Capture the cell that displays the provided text and extract its [X, Y] central coordinate. 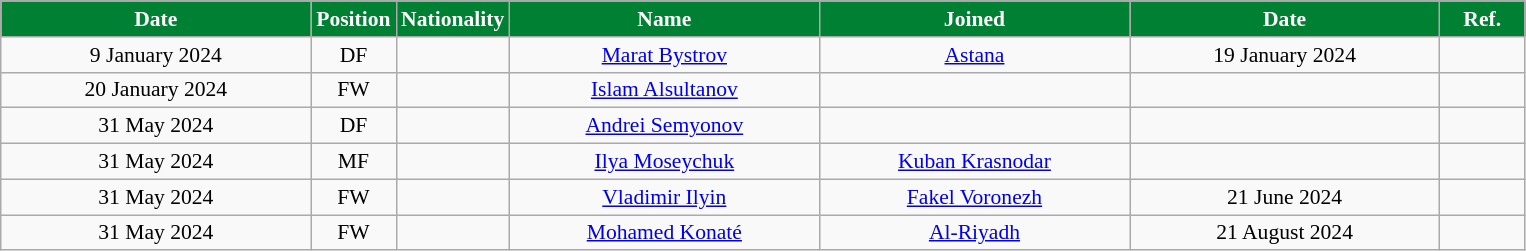
20 January 2024 [156, 90]
Marat Bystrov [664, 55]
9 January 2024 [156, 55]
Ref. [1482, 19]
Nationality [452, 19]
Islam Alsultanov [664, 90]
Position [354, 19]
19 January 2024 [1285, 55]
Andrei Semyonov [664, 126]
Fakel Voronezh [974, 197]
21 June 2024 [1285, 197]
Al-Riyadh [974, 233]
Vladimir Ilyin [664, 197]
Joined [974, 19]
Mohamed Konaté [664, 233]
Kuban Krasnodar [974, 162]
MF [354, 162]
Astana [974, 55]
21 August 2024 [1285, 233]
Ilya Moseychuk [664, 162]
Name [664, 19]
